Search for the cell housing the specified text and yield its [X, Y] center coordinate. 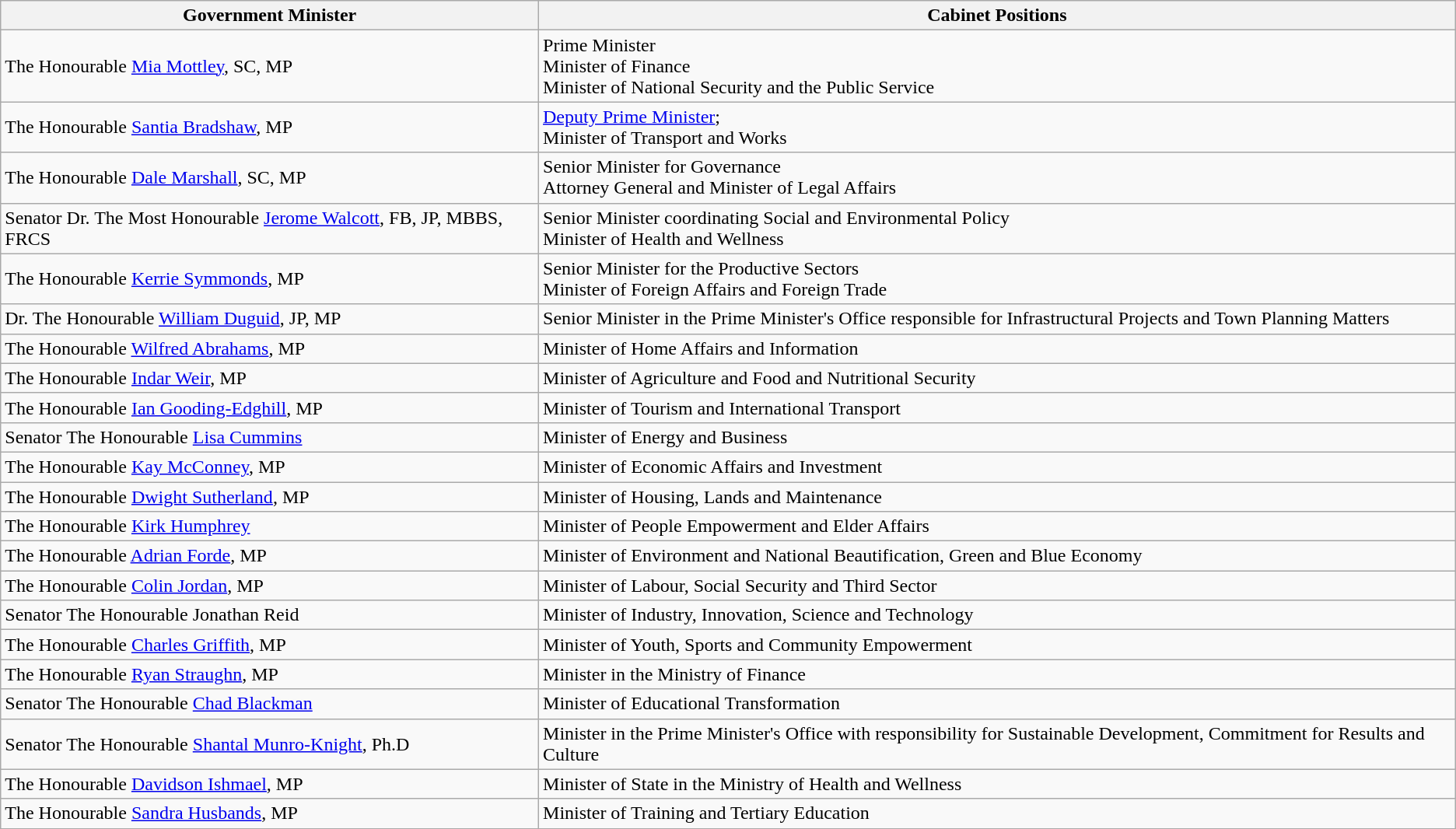
Senator The Honourable Shantal Munro-Knight, Ph.D [270, 743]
Minister of Economic Affairs and Investment [997, 467]
The Honourable Ian Gooding-Edghill, MP [270, 408]
Minister of State in the Ministry of Health and Wellness [997, 784]
Minister of Youth, Sports and Community Empowerment [997, 645]
Senator The Honourable Jonathan Reid [270, 615]
The Honourable Kirk Humphrey [270, 526]
Minister of Environment and National Beautification, Green and Blue Economy [997, 556]
Minister of Housing, Lands and Maintenance [997, 497]
Minister of Industry, Innovation, Science and Technology [997, 615]
The Honourable Colin Jordan, MP [270, 586]
The Honourable Kay McConney, MP [270, 467]
The Honourable Wilfred Abrahams, MP [270, 348]
Government Minister [270, 16]
Senior Minister coordinating Social and Environmental PolicyMinister of Health and Wellness [997, 229]
Minister in the Prime Minister's Office with responsibility for Sustainable Development, Commitment for Results and Culture [997, 743]
Senior Minister for the Productive SectorsMinister of Foreign Affairs and Foreign Trade [997, 278]
Minister of Labour, Social Security and Third Sector [997, 586]
Senior Minister in the Prime Minister's Office responsible for Infrastructural Projects and Town Planning Matters [997, 319]
The Honourable Adrian Forde, MP [270, 556]
Cabinet Positions [997, 16]
The Honourable Dale Marshall, SC, MP [270, 177]
Senator The Honourable Chad Blackman [270, 704]
Minister of Educational Transformation [997, 704]
Prime MinisterMinister of FinanceMinister of National Security and the Public Service [997, 66]
The Honourable Charles Griffith, MP [270, 645]
Senator The Honourable Lisa Cummins [270, 437]
Senior Minister for GovernanceAttorney General and Minister of Legal Affairs [997, 177]
Minister of Home Affairs and Information [997, 348]
Minister of Agriculture and Food and Nutritional Security [997, 378]
Senator Dr. The Most Honourable Jerome Walcott, FB, JP, MBBS, FRCS [270, 229]
The Honourable Mia Mottley, SC, MP [270, 66]
Deputy Prime Minister;Minister of Transport and Works [997, 128]
Minister of People Empowerment and Elder Affairs [997, 526]
The Honourable Kerrie Symmonds, MP [270, 278]
The Honourable Dwight Sutherland, MP [270, 497]
Minister in the Ministry of Finance [997, 674]
The Honourable Davidson Ishmael, MP [270, 784]
Dr. The Honourable William Duguid, JP, MP [270, 319]
The Honourable Sandra Husbands, MP [270, 813]
The Honourable Indar Weir, MP [270, 378]
Minister of Training and Tertiary Education [997, 813]
Minister of Tourism and International Transport [997, 408]
The Honourable Ryan Straughn, MP [270, 674]
Minister of Energy and Business [997, 437]
The Honourable Santia Bradshaw, MP [270, 128]
